Provide the [x, y] coordinate of the cell's center where the given text is located.  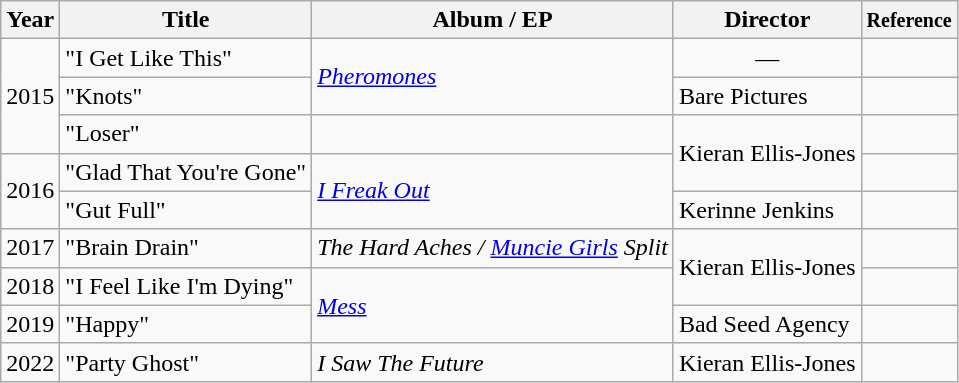
Reference [909, 20]
2018 [30, 286]
"I Feel Like I'm Dying" [186, 286]
— [767, 58]
Album / EP [493, 20]
Bare Pictures [767, 96]
The Hard Aches / Muncie Girls Split [493, 248]
2017 [30, 248]
"Gut Full" [186, 210]
Mess [493, 305]
"Knots" [186, 96]
Title [186, 20]
"Loser" [186, 134]
Bad Seed Agency [767, 324]
"Brain Drain" [186, 248]
Kerinne Jenkins [767, 210]
I Saw The Future [493, 362]
2015 [30, 96]
Director [767, 20]
I Freak Out [493, 191]
2016 [30, 191]
"Party Ghost" [186, 362]
2022 [30, 362]
Pheromones [493, 77]
2019 [30, 324]
Year [30, 20]
"Happy" [186, 324]
"Glad That You're Gone" [186, 172]
"I Get Like This" [186, 58]
